Capture the cell that displays the provided text and extract its [x, y] central coordinate. 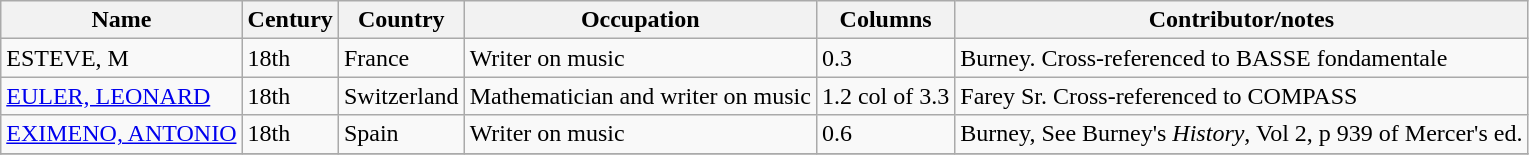
Farey Sr. Cross-referenced to COMPASS [1242, 96]
Occupation [640, 20]
Burney. Cross-referenced to BASSE fondamentale [1242, 58]
France [401, 58]
ESTEVE, M [122, 58]
EXIMENO, ANTONIO [122, 134]
Mathematician and writer on music [640, 96]
Country [401, 20]
Contributor/notes [1242, 20]
Burney, See Burney's History, Vol 2, p 939 of Mercer's ed. [1242, 134]
0.6 [885, 134]
Century [290, 20]
EULER, LEONARD [122, 96]
1.2 col of 3.3 [885, 96]
Switzerland [401, 96]
Name [122, 20]
Spain [401, 134]
Columns [885, 20]
0.3 [885, 58]
